Extract the (X, Y) coordinate from the center of the cell holding the provided text.  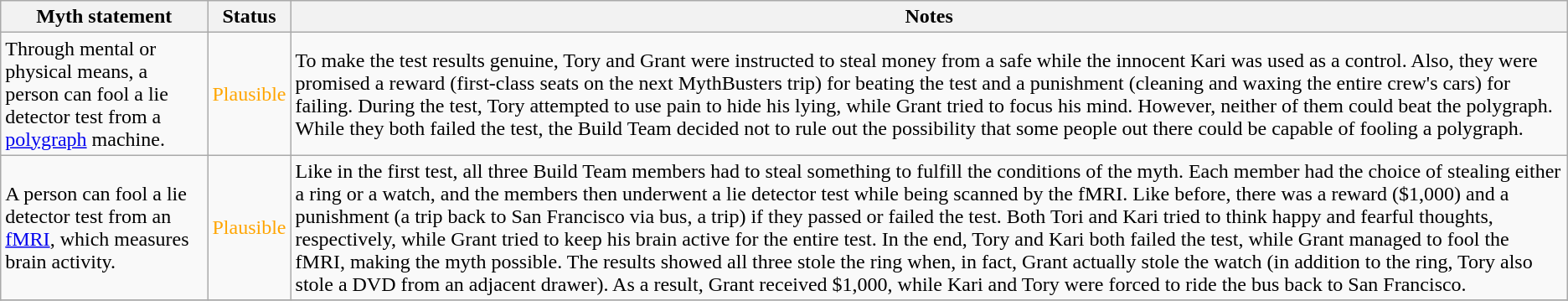
Through mental or physical means, a person can fool a lie detector test from a polygraph machine. (104, 94)
A person can fool a lie detector test from an fMRI, which measures brain activity. (104, 228)
Myth statement (104, 17)
Status (250, 17)
Notes (929, 17)
